Find where the given text appears and provide that cell's center as (X, Y) coordinate. 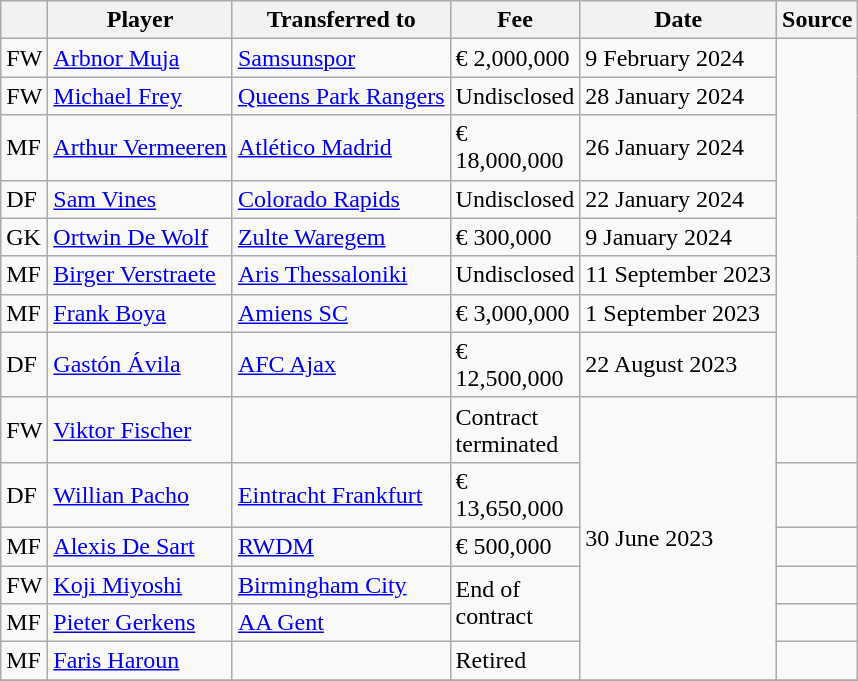
1 September 2023 (678, 313)
Birger Verstraete (140, 275)
Sam Vines (140, 199)
AFC Ajax (341, 364)
Arbnor Muja (140, 58)
€ 12,500,000 (515, 364)
€ 2,000,000 (515, 58)
Source (818, 20)
Fee (515, 20)
Gastón Ávila (140, 364)
26 January 2024 (678, 148)
End of contract (515, 604)
Queens Park Rangers (341, 96)
9 February 2024 (678, 58)
Arthur Vermeeren (140, 148)
Ortwin De Wolf (140, 237)
Date (678, 20)
Viktor Fischer (140, 430)
Pieter Gerkens (140, 623)
€ 300,000 (515, 237)
Frank Boya (140, 313)
RWDM (341, 546)
€ 3,000,000 (515, 313)
Transferred to (341, 20)
Faris Haroun (140, 661)
30 June 2023 (678, 538)
Samsunspor (341, 58)
€ 18,000,000 (515, 148)
Eintracht Frankfurt (341, 494)
9 January 2024 (678, 237)
Koji Miyoshi (140, 585)
Amiens SC (341, 313)
€ 13,650,000 (515, 494)
Michael Frey (140, 96)
GK (24, 237)
Retired (515, 661)
AA Gent (341, 623)
Zulte Waregem (341, 237)
22 August 2023 (678, 364)
Atlético Madrid (341, 148)
€ 500,000 (515, 546)
Contract terminated (515, 430)
28 January 2024 (678, 96)
Player (140, 20)
Colorado Rapids (341, 199)
11 September 2023 (678, 275)
Aris Thessaloniki (341, 275)
22 January 2024 (678, 199)
Alexis De Sart (140, 546)
Willian Pacho (140, 494)
Birmingham City (341, 585)
